Extract the [X, Y] coordinate from the center of the cell holding the provided text.  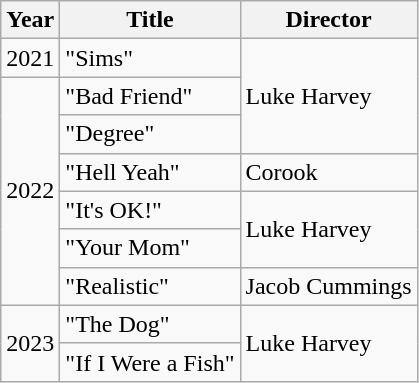
Title [150, 20]
"Realistic" [150, 286]
"If I Were a Fish" [150, 362]
2022 [30, 191]
"It's OK!" [150, 210]
"Your Mom" [150, 248]
2021 [30, 58]
Jacob Cummings [328, 286]
Director [328, 20]
"The Dog" [150, 324]
"Sims" [150, 58]
"Hell Yeah" [150, 172]
Year [30, 20]
2023 [30, 343]
"Degree" [150, 134]
Corook [328, 172]
"Bad Friend" [150, 96]
